Return the [x, y] coordinate for the center point of the cell that contains the specified text.  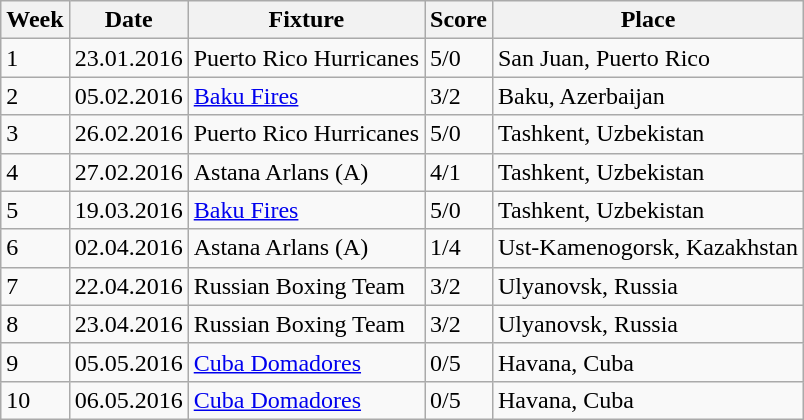
19.03.2016 [128, 210]
2 [35, 96]
7 [35, 286]
3 [35, 134]
1/4 [459, 248]
1 [35, 58]
02.04.2016 [128, 248]
6 [35, 248]
10 [35, 400]
4 [35, 172]
8 [35, 324]
Score [459, 20]
22.04.2016 [128, 286]
9 [35, 362]
4/1 [459, 172]
26.02.2016 [128, 134]
Fixture [306, 20]
23.04.2016 [128, 324]
Baku, Azerbaijan [648, 96]
05.02.2016 [128, 96]
5 [35, 210]
Week [35, 20]
Place [648, 20]
Ust-Kamenogorsk, Kazakhstan [648, 248]
Date [128, 20]
05.05.2016 [128, 362]
27.02.2016 [128, 172]
San Juan, Puerto Rico [648, 58]
06.05.2016 [128, 400]
23.01.2016 [128, 58]
